Provide the [X, Y] coordinate of the cell's center where the given text is located.  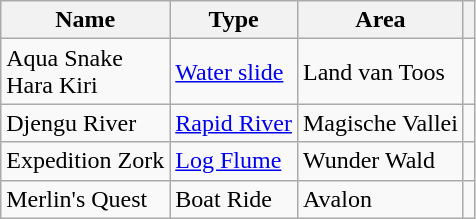
Boat Ride [234, 199]
Land van Toos [380, 72]
Type [234, 20]
Rapid River [234, 123]
Area [380, 20]
Log Flume [234, 161]
Name [86, 20]
Djengu River [86, 123]
Expedition Zork [86, 161]
Magische Vallei [380, 123]
Avalon [380, 199]
Aqua SnakeHara Kiri [86, 72]
Water slide [234, 72]
Merlin's Quest [86, 199]
Wunder Wald [380, 161]
